Locate the cell with the specified text and output its [X, Y] center coordinate. 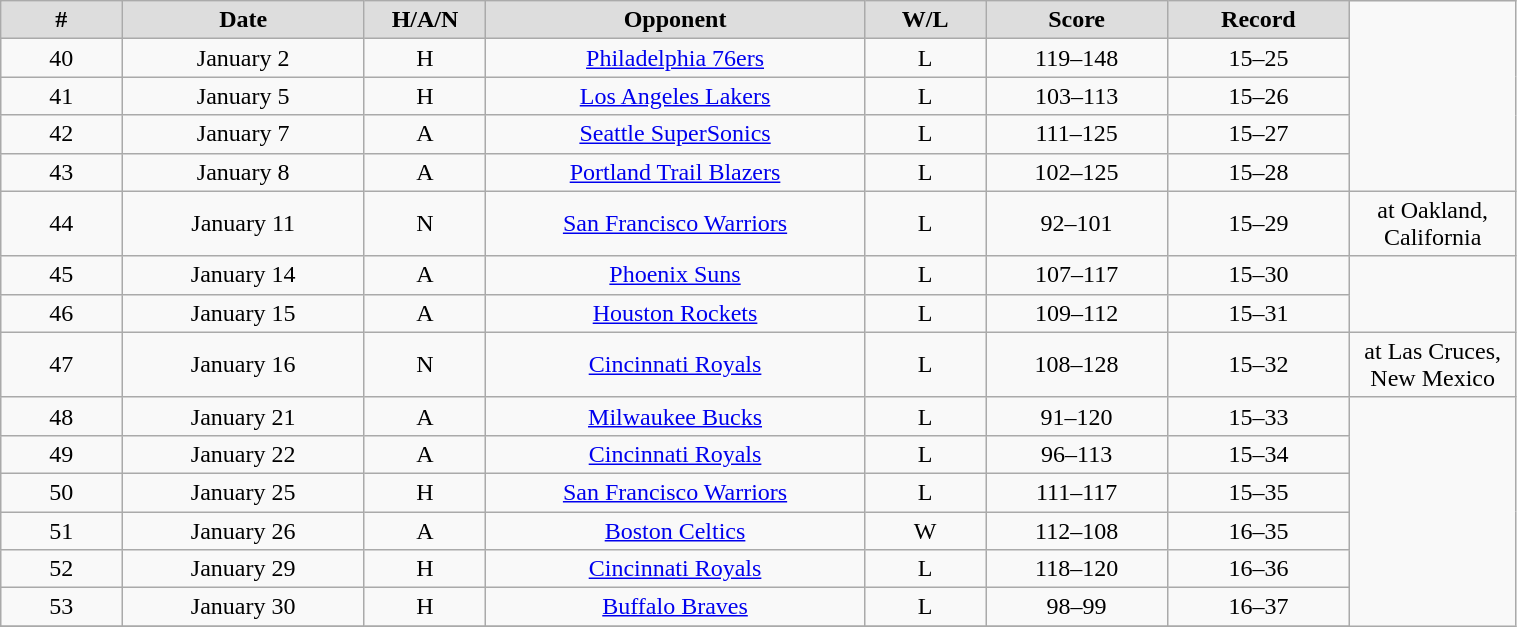
103–113 [1077, 96]
H/A/N [424, 20]
107–117 [1077, 275]
January 11 [243, 224]
15–35 [1258, 492]
108–128 [1077, 364]
92–101 [1077, 224]
46 [62, 313]
111–117 [1077, 492]
16–36 [1258, 569]
January 29 [243, 569]
16–35 [1258, 531]
Los Angeles Lakers [676, 96]
50 [62, 492]
Milwaukee Bucks [676, 416]
119–148 [1077, 58]
Philadelphia 76ers [676, 58]
January 26 [243, 531]
49 [62, 454]
15–32 [1258, 364]
January 16 [243, 364]
January 22 [243, 454]
Houston Rockets [676, 313]
102–125 [1077, 172]
January 15 [243, 313]
15–30 [1258, 275]
January 14 [243, 275]
Record [1258, 20]
15–34 [1258, 454]
January 8 [243, 172]
16–37 [1258, 607]
111–125 [1077, 134]
January 2 [243, 58]
15–25 [1258, 58]
96–113 [1077, 454]
44 [62, 224]
45 [62, 275]
41 [62, 96]
Opponent [676, 20]
15–33 [1258, 416]
Boston Celtics [676, 531]
42 [62, 134]
48 [62, 416]
January 21 [243, 416]
15–29 [1258, 224]
Score [1077, 20]
January 25 [243, 492]
15–31 [1258, 313]
15–27 [1258, 134]
at Oakland, California [1432, 224]
118–120 [1077, 569]
53 [62, 607]
112–108 [1077, 531]
at Las Cruces, New Mexico [1432, 364]
Phoenix Suns [676, 275]
January 5 [243, 96]
January 7 [243, 134]
47 [62, 364]
Seattle SuperSonics [676, 134]
98–99 [1077, 607]
January 30 [243, 607]
W/L [924, 20]
Date [243, 20]
# [62, 20]
109–112 [1077, 313]
15–28 [1258, 172]
15–26 [1258, 96]
52 [62, 569]
91–120 [1077, 416]
43 [62, 172]
W [924, 531]
Portland Trail Blazers [676, 172]
51 [62, 531]
Buffalo Braves [676, 607]
40 [62, 58]
